Capture the cell that displays the provided text and extract its (x, y) central coordinate. 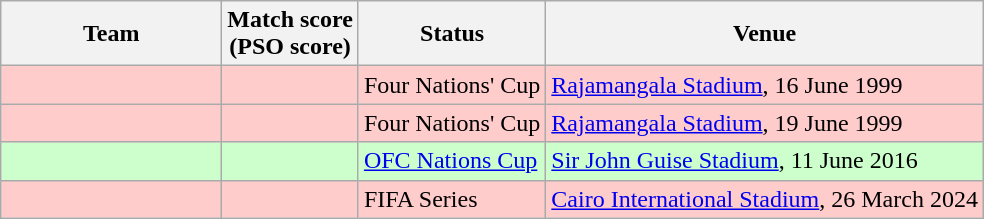
Cairo International Stadium, 26 March 2024 (765, 199)
Rajamangala Stadium, 16 June 1999 (765, 85)
Sir John Guise Stadium, 11 June 2016 (765, 161)
Match score (PSO score) (290, 34)
FIFA Series (452, 199)
Status (452, 34)
Team (112, 34)
Venue (765, 34)
OFC Nations Cup (452, 161)
Rajamangala Stadium, 19 June 1999 (765, 123)
